Output the (X, Y) coordinate of the center of the cell containing the given text.  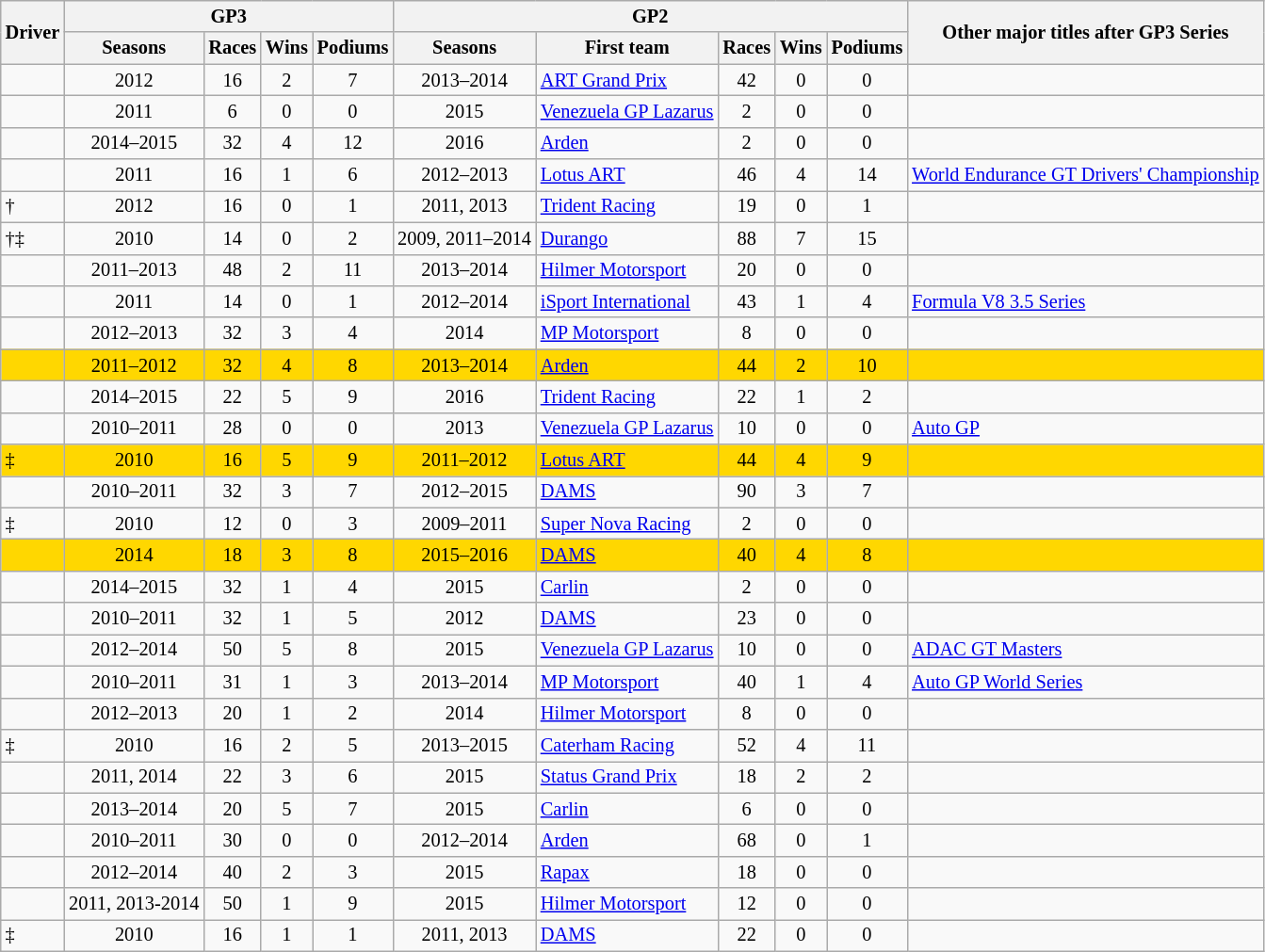
2009, 2011–2014 (464, 238)
2009–2011 (464, 524)
Durango (627, 238)
52 (746, 745)
ART Grand Prix (627, 80)
Rapax (627, 872)
Formula V8 3.5 Series (1085, 301)
Auto GP World Series (1085, 682)
Caterham Racing (627, 745)
15 (868, 238)
Auto GP (1085, 428)
2012–2015 (464, 492)
31 (232, 682)
48 (232, 270)
2015–2016 (464, 555)
46 (746, 175)
iSport International (627, 301)
2013–2015 (464, 745)
2013 (464, 428)
28 (232, 428)
Super Nova Racing (627, 524)
World Endurance GT Drivers' Championship (1085, 175)
ADAC GT Masters (1085, 650)
30 (232, 840)
† (32, 206)
42 (746, 80)
GP2 (650, 16)
43 (746, 301)
90 (746, 492)
Status Grand Prix (627, 777)
†‡ (32, 238)
88 (746, 238)
2011, 2014 (134, 777)
2011, 2013-2014 (134, 904)
Other major titles after GP3 Series (1085, 32)
2011–2013 (134, 270)
First team (627, 48)
19 (746, 206)
23 (746, 619)
Driver (32, 32)
GP3 (228, 16)
68 (746, 840)
